Return [X, Y] of the center of cell containing provided text 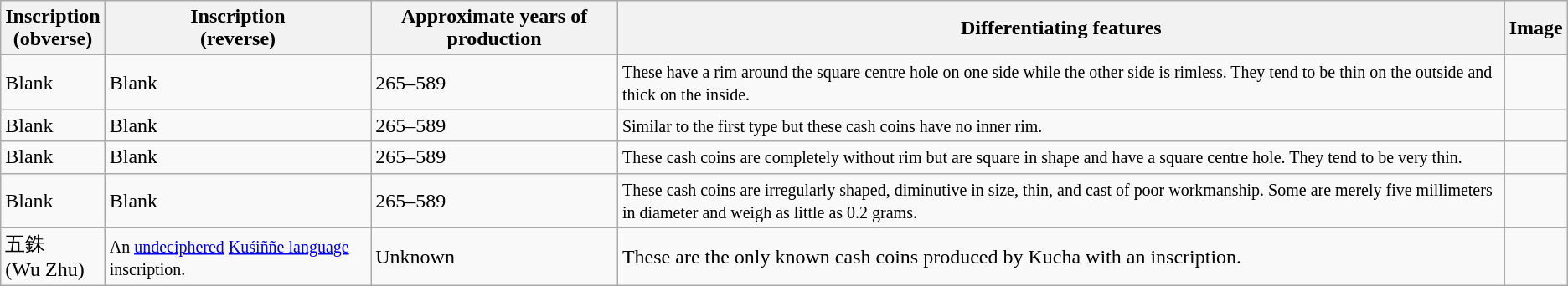
Approximate years of production [494, 28]
Inscription(obverse) [53, 28]
These are the only known cash coins produced by Kucha with an inscription. [1060, 257]
Differentiating features [1060, 28]
An undeciphered Kuśiññe language inscription. [238, 257]
These cash coins are completely without rim but are square in shape and have a square centre hole. They tend to be very thin. [1060, 157]
Inscription(reverse) [238, 28]
Unknown [494, 257]
Image [1536, 28]
五銖(Wu Zhu) [53, 257]
Similar to the first type but these cash coins have no inner rim. [1060, 125]
